Scan for the cell matching the given text and deliver its [x, y] coordinate at center. 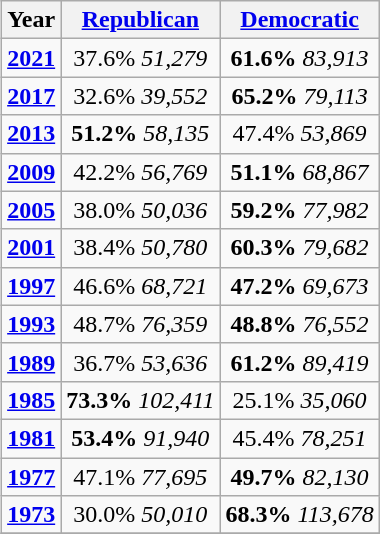
68.3% 113,678 [300, 515]
1977 [32, 477]
73.3% 102,411 [140, 400]
38.4% 50,780 [140, 248]
51.2% 58,135 [140, 134]
48.7% 76,359 [140, 324]
37.6% 51,279 [140, 58]
46.6% 68,721 [140, 286]
61.2% 89,419 [300, 362]
47.2% 69,673 [300, 286]
1981 [32, 438]
65.2% 79,113 [300, 96]
60.3% 79,682 [300, 248]
1989 [32, 362]
53.4% 91,940 [140, 438]
1997 [32, 286]
2013 [32, 134]
Year [32, 20]
Republican [140, 20]
38.0% 50,036 [140, 210]
51.1% 68,867 [300, 172]
48.8% 76,552 [300, 324]
45.4% 78,251 [300, 438]
1973 [32, 515]
2001 [32, 248]
47.4% 53,869 [300, 134]
47.1% 77,695 [140, 477]
1985 [32, 400]
2005 [32, 210]
30.0% 50,010 [140, 515]
59.2% 77,982 [300, 210]
2009 [32, 172]
42.2% 56,769 [140, 172]
36.7% 53,636 [140, 362]
25.1% 35,060 [300, 400]
2017 [32, 96]
61.6% 83,913 [300, 58]
32.6% 39,552 [140, 96]
49.7% 82,130 [300, 477]
Democratic [300, 20]
1993 [32, 324]
2021 [32, 58]
